Extract the (X, Y) coordinate from the center of the cell holding the provided text.  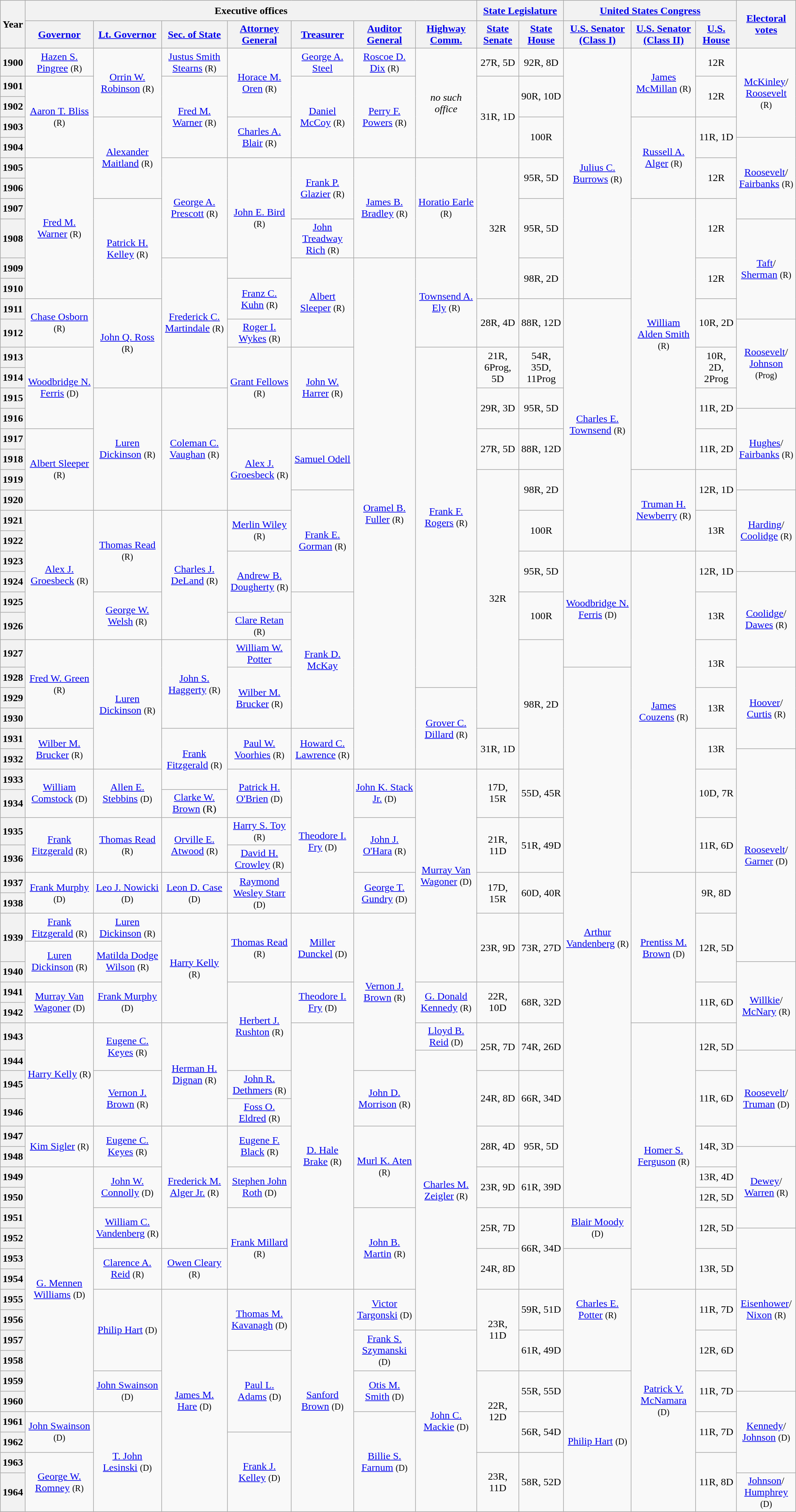
Treasurer (322, 35)
Daniel McCoy (R) (322, 117)
1960 (13, 1402)
John D. Morrison (R) (384, 1098)
74R, 26D (541, 1046)
Perry F. Powers (R) (384, 117)
1937 (13, 883)
1935 (13, 831)
1943 (13, 1036)
George A. Steel (322, 62)
Patrick H. O'Brien (D) (259, 793)
Governor (60, 35)
G. Mennen Williams (D) (60, 1289)
Herbert J. Rushton (R) (259, 1026)
Alexander Maitland (R) (127, 158)
James McMillan (R) (664, 82)
1928 (13, 677)
90R, 10D (541, 96)
1945 (13, 1084)
James M. Hare (D) (195, 1401)
Eugene F. Black (R) (259, 1147)
Frank J. Kelley (D) (259, 1472)
Charles J. DeLand (R) (195, 575)
State Senate (497, 35)
Orville E. Atwood (R) (195, 845)
13R, 4D (716, 1177)
1959 (13, 1381)
1930 (13, 718)
Frank S. Szymanski (D) (384, 1351)
54R, 35D, 11Prog (541, 367)
Kim Sigler (R) (60, 1147)
1949 (13, 1177)
Grant Fellows (R) (259, 388)
Grover C. Dillard (R) (446, 728)
John B. Martin (R) (384, 1249)
George W. Romney (R) (60, 1482)
Roosevelt/Garner (D) (766, 855)
Oramel B. Fuller (R) (384, 513)
92R, 8D (541, 62)
1955 (13, 1300)
60D, 40R (541, 893)
1910 (13, 289)
Roosevelt/Fairbanks (R) (766, 178)
Frederick C. Martindale (R) (195, 323)
1944 (13, 1060)
Billie S. Farnum (D) (384, 1462)
1956 (13, 1320)
U.S. Senator(Class II) (664, 35)
Auditor General (384, 35)
Victor Targonski (D) (384, 1310)
G. Donald Kennedy (R) (446, 1002)
1958 (13, 1361)
1938 (13, 903)
Roosevelt/Truman (D) (766, 1098)
Matilda Dodge Wilson (R) (127, 961)
1941 (13, 992)
1950 (13, 1198)
1934 (13, 803)
Hazen S. Pingree (R) (60, 62)
Charles A. Blair (R) (259, 137)
1904 (13, 147)
1939 (13, 937)
Roosevelt/Johnson (Prog) (766, 364)
Frank D. McKay (322, 660)
1924 (13, 581)
29R, 3D (497, 408)
Murl K. Aten (R) (384, 1167)
1923 (13, 561)
Frederick M. Alger Jr. (R) (195, 1187)
Paul L. Adams (D) (259, 1391)
1947 (13, 1136)
John S. Haggerty (R) (195, 684)
Leon D. Case (D) (195, 893)
George W. Welsh (R) (127, 615)
Russell A. Alger (R) (664, 158)
51R, 49D (541, 845)
T. John Lesinski (D) (127, 1462)
Willkie/McNary (R) (766, 1005)
John Treadway Rich (R) (322, 238)
1946 (13, 1112)
Charles E. Townsend (R) (597, 425)
Attorney General (259, 35)
Charles M. Zeigler (R) (446, 1190)
Sec. of State (195, 35)
1915 (13, 398)
John K. Stack Jr. (D) (384, 793)
Electoral votes (766, 25)
Prentiss M. Brown (D) (664, 948)
Harding/Coolidge (R) (766, 530)
Clarence A. Reid (R) (127, 1269)
Coolidge/Dawes (R) (766, 619)
U.S. Senator(Class I) (597, 35)
14R, 3D (716, 1147)
1929 (13, 698)
21R, 6Prog, 5D (497, 367)
John C. Mackie (D) (446, 1421)
U.S. House (716, 35)
Kennedy/Johnson (D) (766, 1432)
John E. Bird (R) (259, 218)
Foss O. Eldred (R) (259, 1112)
Owen Cleary (R) (195, 1269)
Franz C. Kuhn (R) (259, 299)
McKinley/Roosevelt (R) (766, 93)
Harry S. Toy (R) (259, 831)
Horatio Earle (R) (446, 208)
1957 (13, 1340)
Clarke W. Brown (R) (195, 803)
1940 (13, 971)
22R, 10D (497, 1002)
1936 (13, 858)
Homer S. Ferguson (R) (664, 1156)
Clare Retan (R) (259, 626)
State Legislature (520, 11)
John Q. Ross (R) (127, 343)
Dewey/Warren (R) (766, 1187)
21R, 11D (497, 845)
Miller Dunckel (D) (322, 948)
John W. Harrer (R) (322, 388)
John J. O'Hara (R) (384, 845)
73R, 27D (541, 948)
1919 (13, 479)
Chase Osborn (R) (60, 323)
1916 (13, 418)
David H. Crowley (R) (259, 858)
1961 (13, 1422)
Aaron T. Bliss (R) (60, 117)
Johnson/Humphrey (D) (766, 1492)
1922 (13, 541)
10R, 2D (716, 323)
55D, 45R (541, 793)
Sanford Brown (D) (322, 1401)
1948 (13, 1157)
D. Hale Brake (R) (322, 1156)
Taft/Sherman (R) (766, 269)
Lloyd B. Reid (D) (446, 1036)
13R, 5D (716, 1269)
United States Congress (650, 11)
Thomas M. Kavanagh (D) (259, 1320)
9R, 8D (716, 893)
Otis M. Smith (D) (384, 1391)
Eisenhower/Nixon (R) (766, 1310)
Hoover/Curtis (R) (766, 708)
1914 (13, 377)
Frank P. Glazier (R) (322, 188)
Samuel Odell (322, 459)
Highway Comm. (446, 35)
Charles E. Potter (R) (597, 1310)
Frank F. Rogers (R) (446, 517)
William C. Vandenberg (R) (127, 1228)
Andrew B. Dougherty (R) (259, 581)
68R, 32D (541, 1002)
56R, 54D (541, 1432)
no such office (446, 103)
Orrin W. Robinson (R) (127, 82)
58R, 52D (541, 1482)
Horace M. Oren (R) (259, 82)
Patrick V. McNamara (D) (664, 1401)
Arthur Vandenberg (R) (597, 937)
Raymond Wesley Starr (D) (259, 893)
Paul W. Voorhies (R) (259, 749)
William Alden Smith (R) (664, 334)
State House (541, 35)
Fred W. Green (R) (60, 684)
12R, 6D (716, 1351)
Merlin Wiley (R) (259, 530)
1951 (13, 1218)
10R, 2D, 2Prog (716, 367)
1932 (13, 759)
1925 (13, 602)
Truman H. Newberry (R) (664, 510)
1962 (13, 1442)
11R, 1D (716, 137)
1954 (13, 1279)
Patrick H. Kelley (R) (127, 249)
Allen E. Stebbins (D) (127, 793)
George T. Gundry (D) (384, 893)
Frank E. Gorman (R) (322, 541)
1927 (13, 654)
1900 (13, 62)
Frank Millard (R) (259, 1249)
1905 (13, 168)
Roscoe D. Dix (R) (384, 62)
10D, 7R (716, 793)
61R, 39D (541, 1187)
Stephen John Roth (D) (259, 1187)
Julius C. Burrows (R) (597, 173)
1913 (13, 357)
1920 (13, 500)
1931 (13, 739)
Year (13, 25)
Lt. Governor (127, 35)
Hughes/Fairbanks (R) (766, 449)
Leo J. Nowicki (D) (127, 893)
61R, 49D (541, 1351)
1908 (13, 238)
55R, 55D (541, 1391)
John R. Dethmers (R) (259, 1084)
Justus Smith Stearns (R) (195, 62)
1921 (13, 520)
1917 (13, 439)
1964 (13, 1492)
1963 (13, 1463)
Herman H. Dignan (R) (195, 1074)
22R, 12D (497, 1412)
1907 (13, 209)
1912 (13, 333)
1933 (13, 779)
Coleman C. Vaughan (R) (195, 449)
George A. Prescott (R) (195, 208)
1926 (13, 626)
1942 (13, 1012)
Howard C. Lawrence (R) (322, 749)
William W. Potter (259, 654)
John W. Connolly (D) (127, 1187)
1903 (13, 127)
1906 (13, 188)
1911 (13, 309)
59R, 51D (541, 1310)
1918 (13, 459)
Blair Moody (D) (597, 1228)
Townsend A. Ely (R) (446, 303)
William Comstock (D) (60, 793)
Executive offices (251, 11)
1953 (13, 1259)
1902 (13, 107)
1901 (13, 86)
1909 (13, 268)
11R, 8D (716, 1482)
1952 (13, 1238)
Roger I. Wykes (R) (259, 333)
James B. Bradley (R) (384, 208)
James Couzens (R) (664, 711)
